Return (X, Y) of the center of cell containing provided text 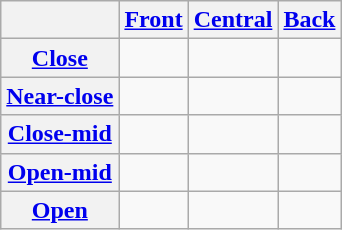
Open-mid (60, 172)
Open (60, 210)
Front (154, 20)
Back (310, 20)
Central (233, 20)
Close-mid (60, 134)
Near-close (60, 96)
Close (60, 58)
